Extract the [x, y] coordinate from the center of the cell holding the provided text.  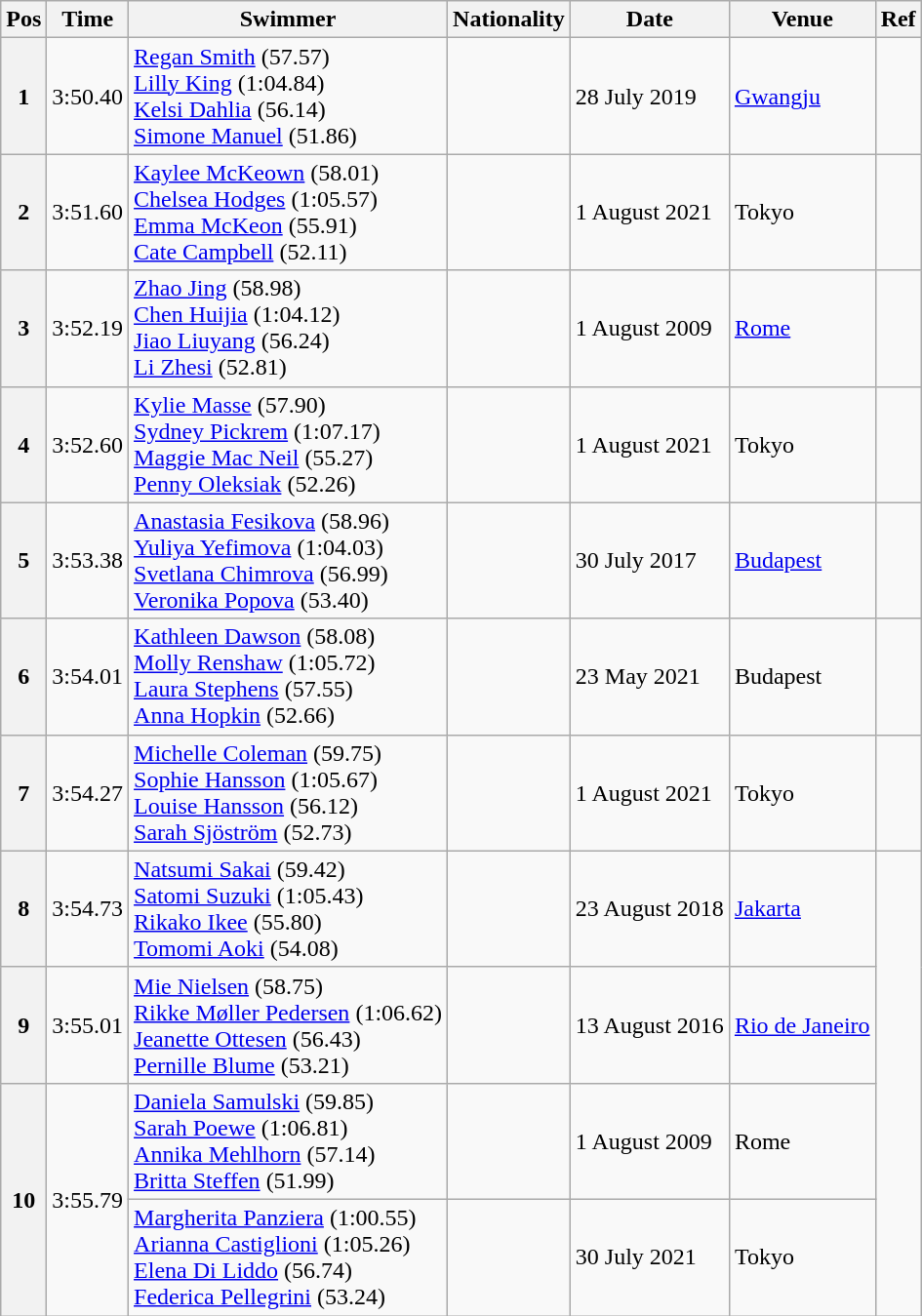
8 [23, 909]
Swimmer [289, 20]
3:52.19 [88, 328]
Regan Smith (57.57)Lilly King (1:04.84)Kelsi Dahlia (56.14)Simone Manuel (51.86) [289, 96]
Kathleen Dawson (58.08)Molly Renshaw (1:05.72)Laura Stephens (57.55)Anna Hopkin (52.66) [289, 677]
23 August 2018 [650, 909]
30 July 2021 [650, 1256]
10 [23, 1199]
28 July 2019 [650, 96]
2 [23, 213]
3:51.60 [88, 213]
3:53.38 [88, 560]
7 [23, 792]
23 May 2021 [650, 677]
Ref [898, 20]
Michelle Coleman (59.75)Sophie Hansson (1:05.67)Louise Hansson (56.12)Sarah Sjöström (52.73) [289, 792]
5 [23, 560]
3 [23, 328]
4 [23, 445]
Natsumi Sakai (59.42)Satomi Suzuki (1:05.43)Rikako Ikee (55.80)Tomomi Aoki (54.08) [289, 909]
Anastasia Fesikova (58.96)Yuliya Yefimova (1:04.03)Svetlana Chimrova (56.99)Veronika Popova (53.40) [289, 560]
13 August 2016 [650, 1024]
3:54.27 [88, 792]
Pos [23, 20]
3:55.79 [88, 1199]
3:54.01 [88, 677]
3:52.60 [88, 445]
3:50.40 [88, 96]
Zhao Jing (58.98)Chen Huijia (1:04.12)Jiao Liuyang (56.24)Li Zhesi (52.81) [289, 328]
Mie Nielsen (58.75)Rikke Møller Pedersen (1:06.62)Jeanette Ottesen (56.43)Pernille Blume (53.21) [289, 1024]
9 [23, 1024]
3:54.73 [88, 909]
Gwangju [802, 96]
Rio de Janeiro [802, 1024]
Date [650, 20]
Margherita Panziera (1:00.55)Arianna Castiglioni (1:05.26)Elena Di Liddo (56.74)Federica Pellegrini (53.24) [289, 1256]
Venue [802, 20]
6 [23, 677]
Kaylee McKeown (58.01)Chelsea Hodges (1:05.57)Emma McKeon (55.91)Cate Campbell (52.11) [289, 213]
30 July 2017 [650, 560]
Daniela Samulski (59.85)Sarah Poewe (1:06.81)Annika Mehlhorn (57.14)Britta Steffen (51.99) [289, 1141]
Nationality [509, 20]
Kylie Masse (57.90)Sydney Pickrem (1:07.17)Maggie Mac Neil (55.27)Penny Oleksiak (52.26) [289, 445]
1 [23, 96]
Jakarta [802, 909]
3:55.01 [88, 1024]
Time [88, 20]
